Provide the (X, Y) coordinate of the cell's center where the given text is located.  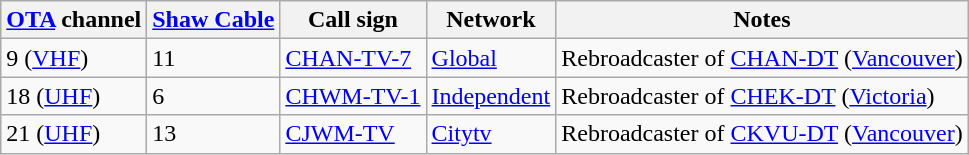
Notes (762, 20)
9 (VHF) (74, 58)
CHWM-TV-1 (353, 96)
6 (214, 96)
Citytv (491, 134)
13 (214, 134)
21 (UHF) (74, 134)
Shaw Cable (214, 20)
CHAN-TV-7 (353, 58)
11 (214, 58)
Independent (491, 96)
CJWM-TV (353, 134)
Rebroadcaster of CHEK-DT (Victoria) (762, 96)
OTA channel (74, 20)
Global (491, 58)
Call sign (353, 20)
Network (491, 20)
Rebroadcaster of CHAN-DT (Vancouver) (762, 58)
18 (UHF) (74, 96)
Rebroadcaster of CKVU-DT (Vancouver) (762, 134)
